Locate the cell with the specified text and output its (X, Y) center coordinate. 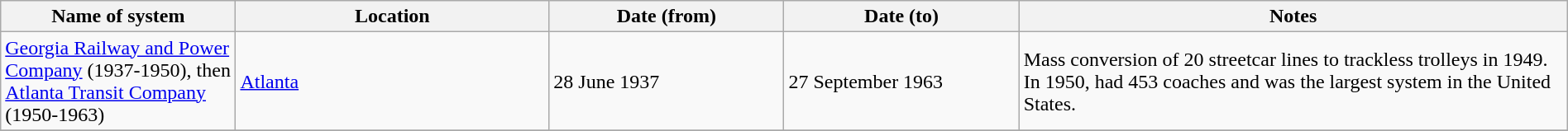
Name of system (118, 16)
Mass conversion of 20 streetcar lines to trackless trolleys in 1949. In 1950, had 453 coaches and was the largest system in the United States. (1293, 81)
27 September 1963 (901, 81)
28 June 1937 (667, 81)
Location (392, 16)
Date (from) (667, 16)
Atlanta (392, 81)
Date (to) (901, 16)
Georgia Railway and Power Company (1937-1950), then Atlanta Transit Company (1950-1963) (118, 81)
Notes (1293, 16)
